Identify which cell holds the provided text, then report its [x, y] central coordinate. 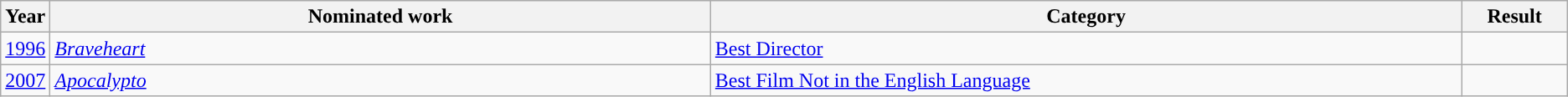
Braveheart [380, 48]
Best Film Not in the English Language [1086, 80]
2007 [25, 80]
Year [25, 17]
Nominated work [380, 17]
Best Director [1086, 48]
Category [1086, 17]
Result [1514, 17]
Apocalypto [380, 80]
1996 [25, 48]
